Provide the (X, Y) coordinate of the cell's center where the given text is located.  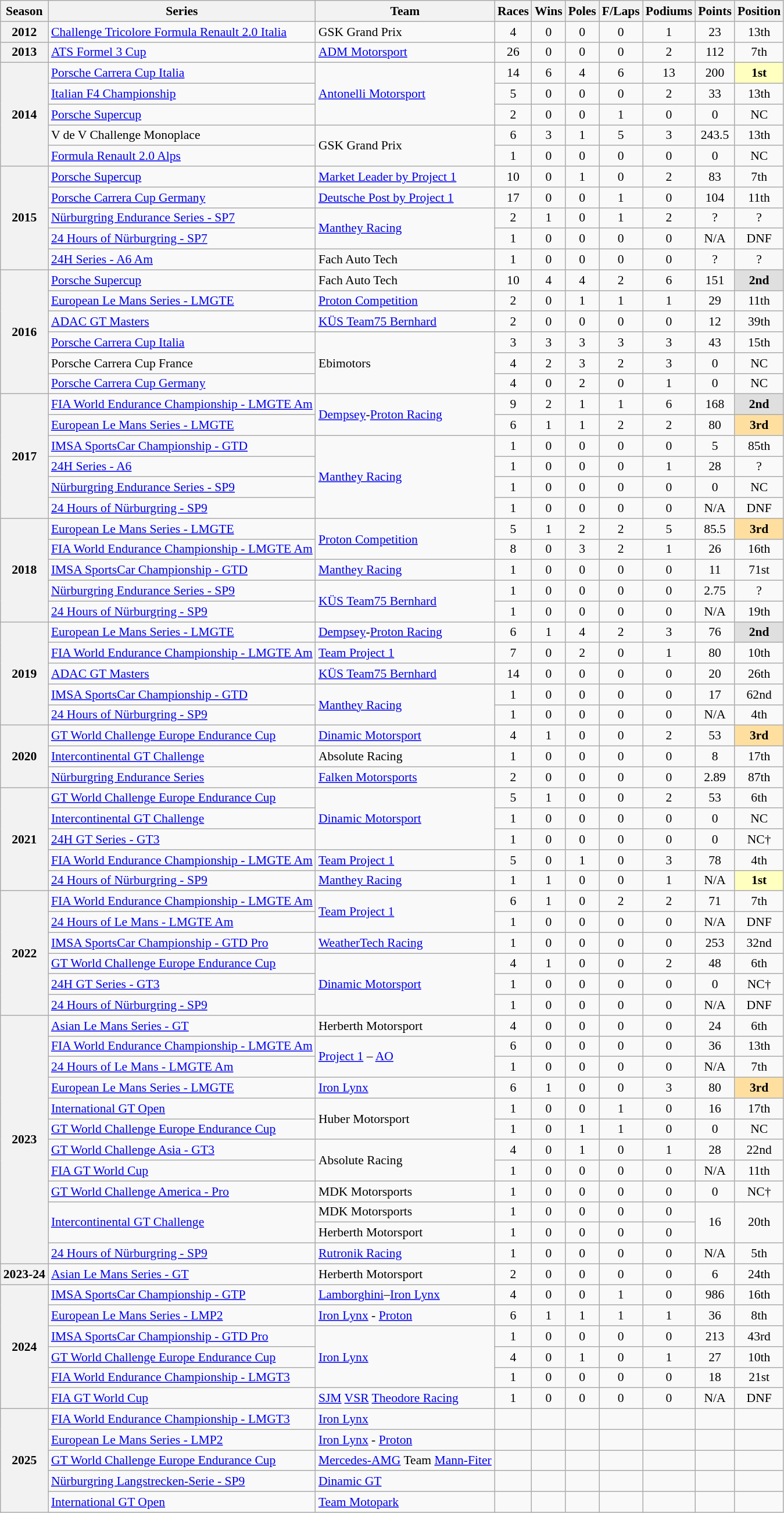
2019 (24, 674)
24th (759, 1274)
62nd (759, 695)
Market Leader by Project 1 (405, 177)
7 (513, 653)
32nd (759, 943)
9 (513, 405)
Nürburgring Endurance Series - SP7 (182, 218)
2016 (24, 332)
13 (670, 73)
Deutsche Post by Project 1 (405, 198)
43rd (759, 1336)
2.75 (715, 591)
33 (715, 94)
Dinamic GT (405, 1482)
20 (715, 674)
2013 (24, 52)
24H Series - A6 Am (182, 260)
12 (715, 322)
26th (759, 674)
48 (715, 964)
Points (715, 11)
243.5 (715, 135)
2024 (24, 1347)
213 (715, 1336)
2022 (24, 953)
24 (715, 1026)
GT World Challenge America - Pro (182, 1192)
24H Series - A6 (182, 467)
83 (715, 177)
71st (759, 570)
Series (182, 11)
F/Laps (621, 11)
71 (715, 902)
Races (513, 11)
2015 (24, 218)
Podiums (670, 11)
85.5 (715, 529)
986 (715, 1295)
76 (715, 632)
18 (715, 1378)
Ebimotors (405, 363)
39th (759, 322)
15th (759, 342)
2023-24 (24, 1274)
5th (759, 1254)
23 (715, 32)
11 (715, 570)
2025 (24, 1461)
2018 (24, 570)
2014 (24, 115)
IMSA SportsCar Championship - GTP (182, 1295)
19th (759, 611)
Porsche Carrera Cup France (182, 363)
SJM VSR Theodore Racing (405, 1398)
78 (715, 860)
43 (715, 342)
8th (759, 1316)
2012 (24, 32)
Formula Renault 2.0 Alps (182, 156)
GT World Challenge Asia - GT3 (182, 1150)
104 (715, 198)
Antonelli Motorsport (405, 94)
ADM Motorsport (405, 52)
WeatherTech Racing (405, 943)
V de V Challenge Monoplace (182, 135)
2.89 (715, 777)
Huber Motorsport (405, 1118)
2023 (24, 1140)
Poles (582, 11)
Falken Motorsports (405, 777)
85th (759, 446)
27 (715, 1357)
Season (24, 11)
Project 1 – AO (405, 1057)
Team Motopark (405, 1502)
24 Hours of Nürburgring - SP7 (182, 239)
21st (759, 1378)
253 (715, 943)
Mercedes-AMG Team Mann-Fiter (405, 1461)
Rutronik Racing (405, 1254)
20th (759, 1222)
168 (715, 405)
Lamborghini–Iron Lynx (405, 1295)
Team (405, 11)
112 (715, 52)
ATS Formel 3 Cup (182, 52)
151 (715, 280)
2017 (24, 456)
Nürburgring Langstrecken-Serie - SP9 (182, 1482)
Position (759, 11)
2020 (24, 757)
87th (759, 777)
22nd (759, 1150)
Italian F4 Championship (182, 94)
Wins (549, 11)
200 (715, 73)
Challenge Tricolore Formula Renault 2.0 Italia (182, 32)
Nürburgring Endurance Series (182, 777)
29 (715, 301)
2021 (24, 839)
